Provide the [X, Y] coordinate of the cell's center where the given text is located.  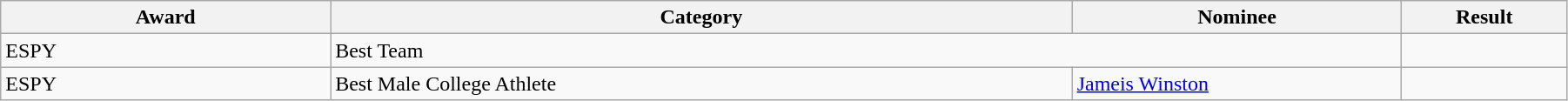
Best Team [867, 50]
Nominee [1237, 17]
Best Male College Athlete [701, 84]
Category [701, 17]
Award [165, 17]
Result [1484, 17]
Jameis Winston [1237, 84]
